Identify which cell holds the provided text, then report its (x, y) central coordinate. 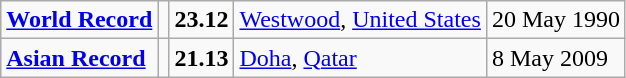
23.12 (202, 20)
20 May 1990 (556, 20)
21.13 (202, 58)
Asian Record (80, 58)
Westwood, United States (360, 20)
Doha, Qatar (360, 58)
World Record (80, 20)
8 May 2009 (556, 58)
